Capture the cell that displays the provided text and extract its (x, y) central coordinate. 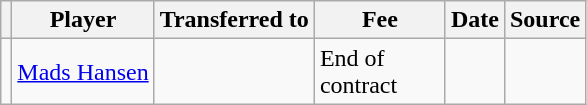
End of contract (380, 72)
Transferred to (234, 20)
Fee (380, 20)
Source (544, 20)
Player (83, 20)
Date (474, 20)
Mads Hansen (83, 72)
